For the text-containing cell, return its midpoint in (x, y) coordinate format. 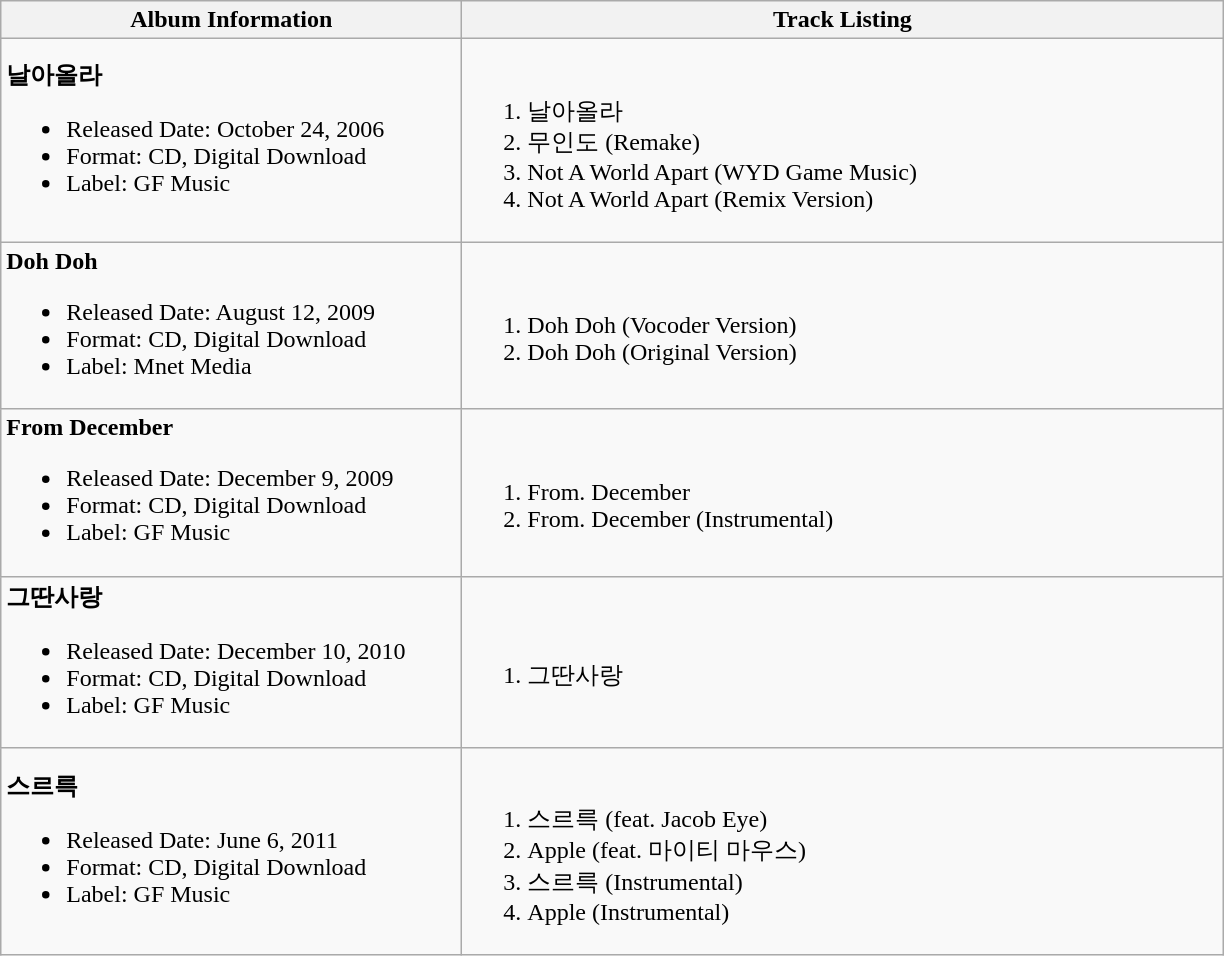
날아올라무인도 (Remake)Not A World Apart (WYD Game Music)Not A World Apart (Remix Version) (842, 140)
From. DecemberFrom. December (Instrumental) (842, 492)
Album Information (232, 20)
스르륵 (feat. Jacob Eye)Apple (feat. 마이티 마우스)스르륵 (Instrumental)Apple (Instrumental) (842, 852)
From DecemberReleased Date: December 9, 2009Format: CD, Digital DownloadLabel: GF Music (232, 492)
Track Listing (842, 20)
그딴사랑 (842, 662)
Doh Doh (Vocoder Version)Doh Doh (Original Version) (842, 326)
날아올라Released Date: October 24, 2006Format: CD, Digital DownloadLabel: GF Music (232, 140)
그딴사랑Released Date: December 10, 2010Format: CD, Digital DownloadLabel: GF Music (232, 662)
스르륵Released Date: June 6, 2011Format: CD, Digital DownloadLabel: GF Music (232, 852)
Doh DohReleased Date: August 12, 2009Format: CD, Digital DownloadLabel: Mnet Media (232, 326)
